For the text-containing cell, return its midpoint in (x, y) coordinate format. 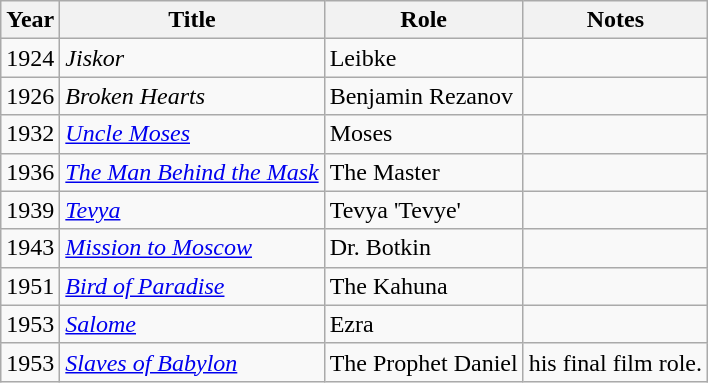
Notes (615, 20)
1939 (30, 210)
Leibke (424, 58)
Role (424, 20)
Moses (424, 134)
Tevya (192, 210)
1926 (30, 96)
Broken Hearts (192, 96)
The Kahuna (424, 286)
Dr. Botkin (424, 248)
Title (192, 20)
Salome (192, 324)
1943 (30, 248)
Ezra (424, 324)
Slaves of Babylon (192, 362)
1932 (30, 134)
The Master (424, 172)
his final film role. (615, 362)
Bird of Paradise (192, 286)
Uncle Moses (192, 134)
1924 (30, 58)
Tevya 'Tevye' (424, 210)
1936 (30, 172)
1951 (30, 286)
Mission to Moscow (192, 248)
The Prophet Daniel (424, 362)
Jiskor (192, 58)
Year (30, 20)
The Man Behind the Mask (192, 172)
Benjamin Rezanov (424, 96)
